Scan for the cell matching the given text and deliver its [x, y] coordinate at center. 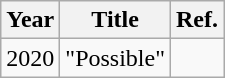
Year [30, 20]
"Possible" [116, 58]
Title [116, 20]
Ref. [196, 20]
2020 [30, 58]
